Return [x, y] of the center of cell containing provided text 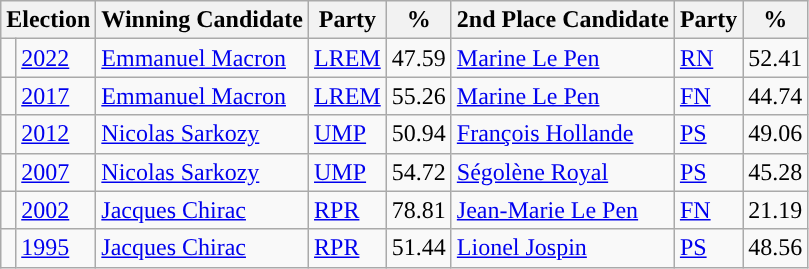
Election [48, 20]
Jean-Marie Le Pen [562, 210]
21.19 [776, 210]
54.72 [418, 172]
2nd Place Candidate [562, 20]
55.26 [418, 96]
49.06 [776, 134]
2012 [56, 134]
47.59 [418, 58]
48.56 [776, 248]
2017 [56, 96]
52.41 [776, 58]
Ségolène Royal [562, 172]
45.28 [776, 172]
1995 [56, 248]
51.44 [418, 248]
François Hollande [562, 134]
2002 [56, 210]
50.94 [418, 134]
Lionel Jospin [562, 248]
2007 [56, 172]
44.74 [776, 96]
78.81 [418, 210]
RN [708, 58]
2022 [56, 58]
Winning Candidate [202, 20]
